From the cell containing the given text, extract its center point as [x, y] coordinate. 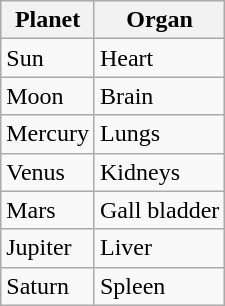
Spleen [159, 286]
Brain [159, 96]
Mars [48, 210]
Venus [48, 172]
Liver [159, 248]
Sun [48, 58]
Lungs [159, 134]
Saturn [48, 286]
Organ [159, 20]
Gall bladder [159, 210]
Kidneys [159, 172]
Jupiter [48, 248]
Mercury [48, 134]
Heart [159, 58]
Planet [48, 20]
Moon [48, 96]
